Output the [X, Y] coordinate of the center of the cell containing the given text.  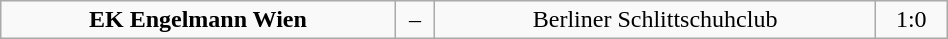
Berliner Schlittschuhclub [655, 20]
– [415, 20]
EK Engelmann Wien [198, 20]
1:0 [911, 20]
